Find where the given text appears and provide that cell's center as (X, Y) coordinate. 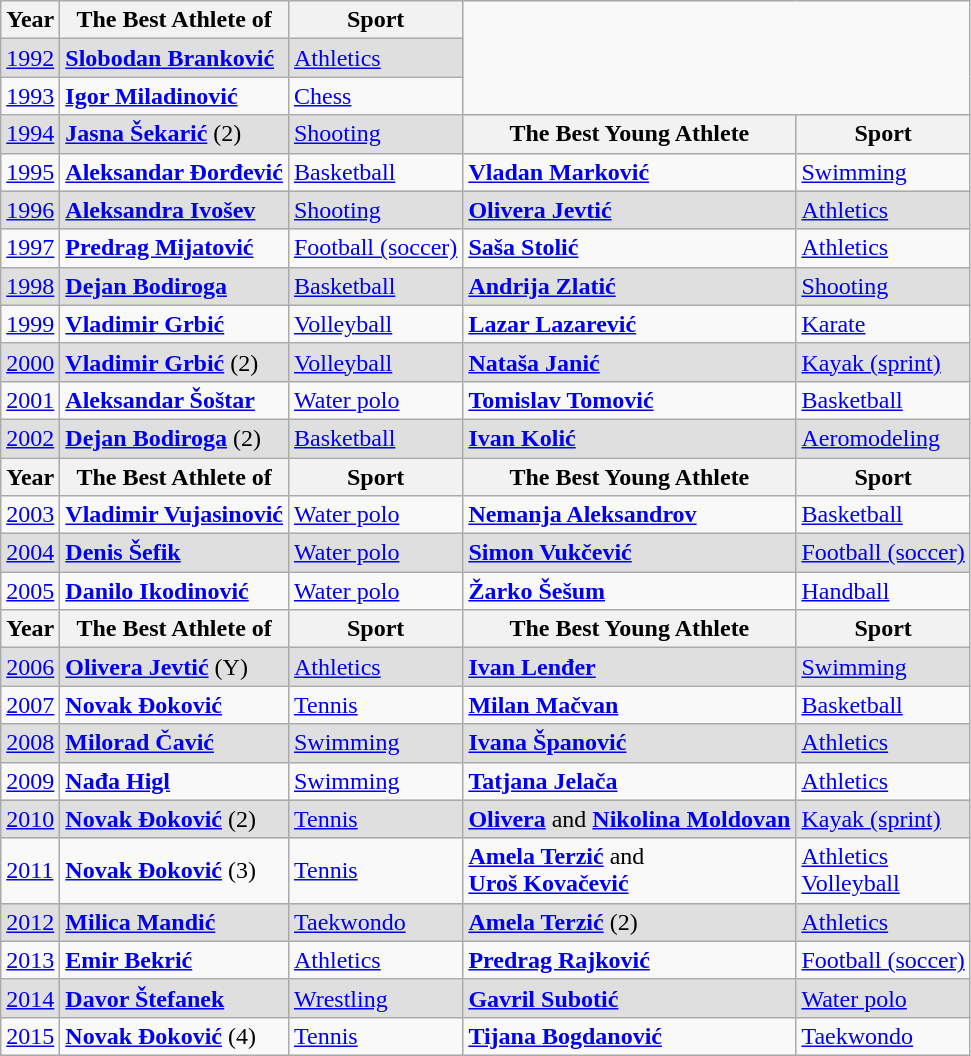
Milica Mandić (174, 922)
Aleksandar Đorđević (174, 172)
Dejan Bodiroga (2) (174, 438)
Danilo Ikodinović (174, 591)
1993 (30, 96)
Lazar Lazarević (630, 324)
Vladimir Grbić (174, 324)
Novak Đoković (174, 705)
Ivana Španović (630, 743)
Emir Bekrić (174, 960)
Wrestling (375, 998)
Aleksandra Ivošev (174, 210)
Dejan Bodiroga (174, 286)
Handball (883, 591)
Novak Đoković (3) (174, 870)
2005 (30, 591)
2010 (30, 819)
2012 (30, 922)
2008 (30, 743)
Tijana Bogdanović (630, 1036)
Žarko Šešum (630, 591)
Predrag Rajković (630, 960)
Davor Štefanek (174, 998)
Amela Terzić and Uroš Kovačević (630, 870)
Simon Vukčević (630, 553)
2000 (30, 362)
Nemanja Aleksandrov (630, 515)
2004 (30, 553)
Aleksandar Šoštar (174, 400)
Nataša Janić (630, 362)
Vladimir Vujasinović (174, 515)
Igor Miladinović (174, 96)
1997 (30, 248)
1994 (30, 134)
1995 (30, 172)
2006 (30, 667)
2013 (30, 960)
2007 (30, 705)
Aeromodeling (883, 438)
1998 (30, 286)
Chess (375, 96)
2001 (30, 400)
Tatjana Jelača (630, 781)
2011 (30, 870)
Slobodan Branković (174, 58)
Vladan Marković (630, 172)
2014 (30, 998)
Amela Terzić (2) (630, 922)
Vladimir Grbić (2) (174, 362)
2015 (30, 1036)
Karate (883, 324)
Novak Đoković (2) (174, 819)
Olivera and Nikolina Moldovan (630, 819)
Athletics Volleyball (883, 870)
Olivera Jevtić (630, 210)
2003 (30, 515)
Predrag Mijatović (174, 248)
1992 (30, 58)
Milorad Čavić (174, 743)
Gavril Subotić (630, 998)
Novak Đoković (4) (174, 1036)
Jasna Šekarić (2) (174, 134)
Milan Mačvan (630, 705)
1999 (30, 324)
Tomislav Tomović (630, 400)
Saša Stolić (630, 248)
1996 (30, 210)
Ivan Lenđer (630, 667)
2009 (30, 781)
2002 (30, 438)
Denis Šefik (174, 553)
Olivera Jevtić (Y) (174, 667)
Ivan Kolić (630, 438)
Andrija Zlatić (630, 286)
Nađa Higl (174, 781)
